Scan for the cell matching the given text and deliver its [x, y] coordinate at center. 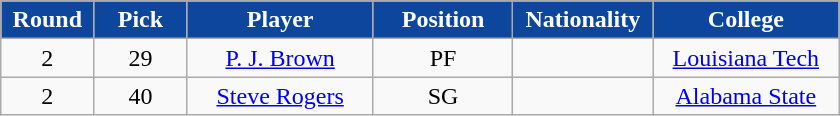
Steve Rogers [280, 96]
Alabama State [746, 96]
SG [443, 96]
29 [140, 58]
Louisiana Tech [746, 58]
College [746, 20]
Pick [140, 20]
Position [443, 20]
Nationality [583, 20]
40 [140, 96]
Round [48, 20]
Player [280, 20]
P. J. Brown [280, 58]
PF [443, 58]
